Output the [X, Y] coordinate of the center of the cell containing the given text.  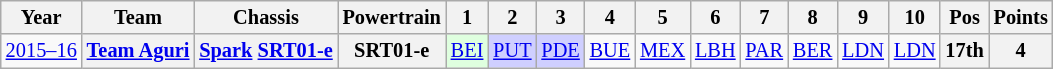
LBH [715, 51]
5 [662, 17]
PDE [560, 51]
Chassis [266, 17]
Team [138, 17]
PAR [764, 51]
SRT01-e [392, 51]
7 [764, 17]
Spark SRT01-e [266, 51]
Powertrain [392, 17]
1 [468, 17]
Points [1021, 17]
10 [915, 17]
2015–16 [42, 51]
17th [964, 51]
9 [863, 17]
Year [42, 17]
3 [560, 17]
BUE [610, 51]
BEI [468, 51]
MEX [662, 51]
8 [812, 17]
Pos [964, 17]
Team Aguri [138, 51]
2 [512, 17]
BER [812, 51]
6 [715, 17]
PUT [512, 51]
